Find where the given text appears and provide that cell's center as [X, Y] coordinate. 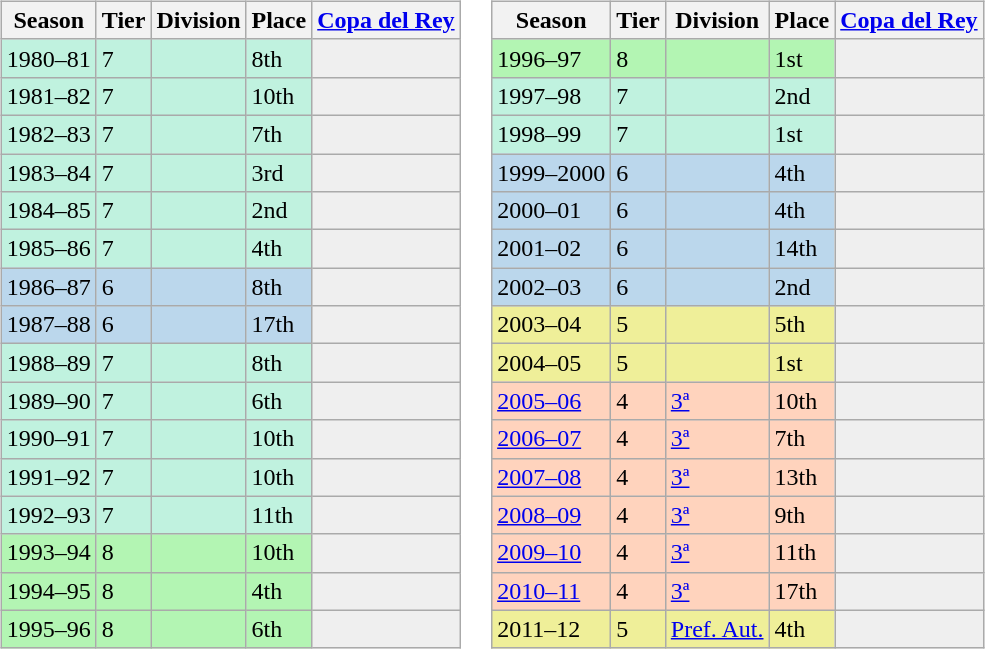
1996–97 [552, 58]
1980–81 [48, 58]
1985–86 [48, 249]
1987–88 [48, 325]
1990–91 [48, 439]
1983–84 [48, 173]
2010–11 [552, 591]
1986–87 [48, 287]
2004–05 [552, 363]
13th [802, 477]
1988–89 [48, 363]
1993–94 [48, 553]
1989–90 [48, 401]
2007–08 [552, 477]
2006–07 [552, 439]
1992–93 [48, 515]
2000–01 [552, 211]
1997–98 [552, 96]
1998–99 [552, 134]
1991–92 [48, 477]
3rd [279, 173]
1984–85 [48, 211]
5th [802, 325]
2003–04 [552, 325]
2001–02 [552, 249]
2008–09 [552, 515]
1982–83 [48, 134]
1981–82 [48, 96]
2009–10 [552, 553]
2011–12 [552, 629]
14th [802, 249]
2002–03 [552, 287]
2005–06 [552, 401]
1994–95 [48, 591]
1999–2000 [552, 173]
1995–96 [48, 629]
Pref. Aut. [717, 629]
9th [802, 515]
